Locate the cell with the specified text and output its (X, Y) center coordinate. 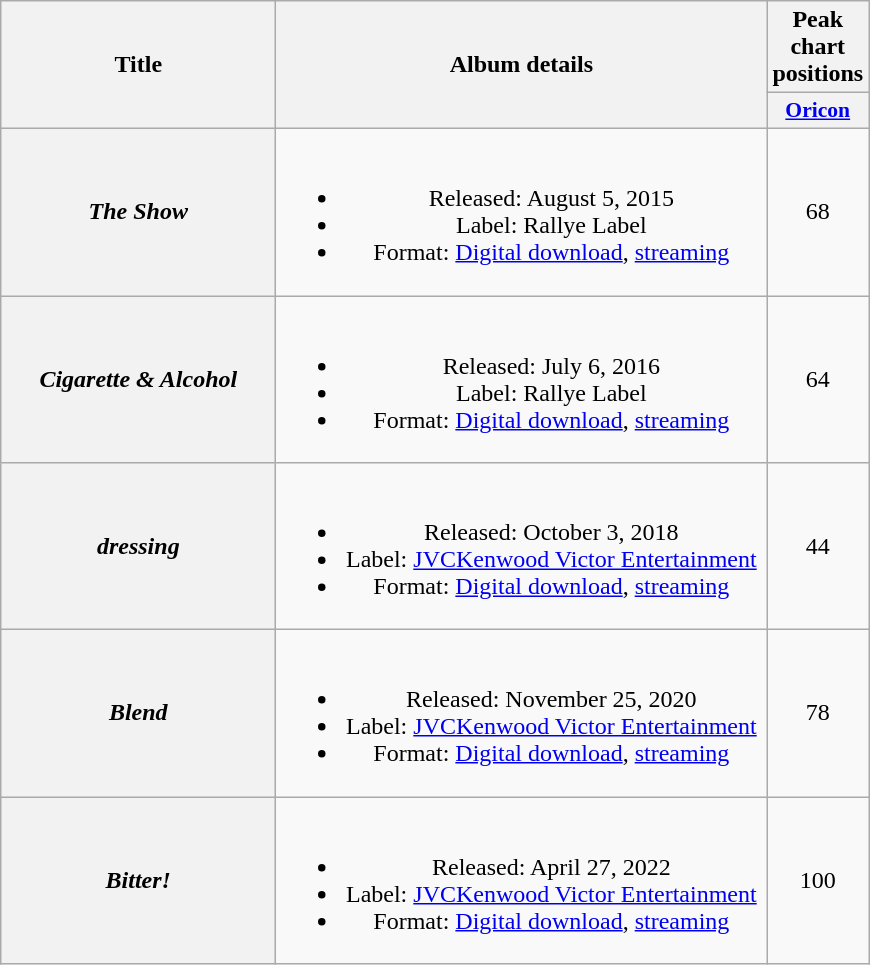
Album details (522, 65)
78 (818, 714)
dressing (138, 546)
Released: April 27, 2022Label: JVCKenwood Victor EntertainmentFormat: Digital download, streaming (522, 880)
64 (818, 380)
Cigarette & Alcohol (138, 380)
Released: November 25, 2020Label: JVCKenwood Victor EntertainmentFormat: Digital download, streaming (522, 714)
44 (818, 546)
Released: October 3, 2018Label: JVCKenwood Victor EntertainmentFormat: Digital download, streaming (522, 546)
Oricon (818, 111)
68 (818, 212)
100 (818, 880)
Peak chart positions (818, 47)
Released: August 5, 2015Label: Rallye LabelFormat: Digital download, streaming (522, 212)
Blend (138, 714)
Released: July 6, 2016Label: Rallye LabelFormat: Digital download, streaming (522, 380)
Title (138, 65)
The Show (138, 212)
Bitter! (138, 880)
